Extract the (X, Y) coordinate from the center of the cell holding the provided text.  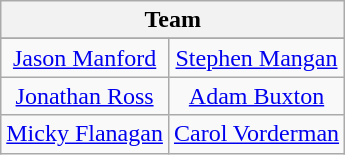
Team (173, 20)
Adam Buxton (256, 96)
Jason Manford (85, 58)
Micky Flanagan (85, 134)
Carol Vorderman (256, 134)
Jonathan Ross (85, 96)
Stephen Mangan (256, 58)
